Pinpoint the cell where the given text exists, returning its [X, Y] midpoint coordinate. 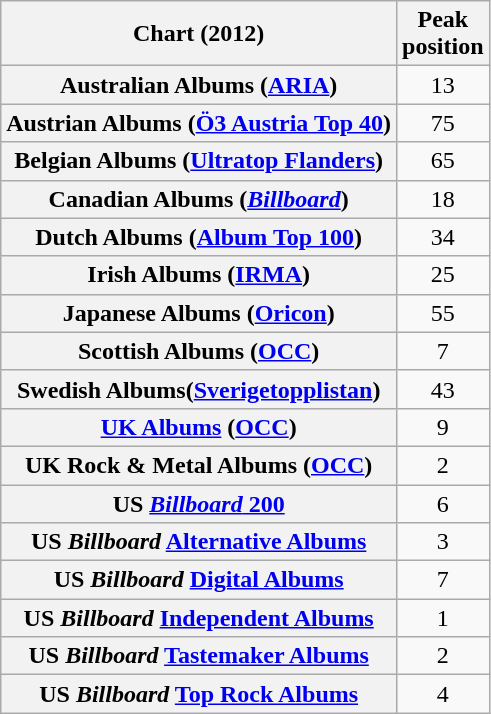
Dutch Albums (Album Top 100) [199, 237]
Irish Albums (IRMA) [199, 275]
55 [443, 313]
US Billboard 200 [199, 503]
US Billboard Top Rock Albums [199, 694]
43 [443, 389]
Japanese Albums (Oricon) [199, 313]
4 [443, 694]
18 [443, 199]
UK Albums (OCC) [199, 427]
34 [443, 237]
US Billboard Independent Albums [199, 618]
9 [443, 427]
US Billboard Digital Albums [199, 580]
Austrian Albums (Ö3 Austria Top 40) [199, 123]
UK Rock & Metal Albums (OCC) [199, 465]
25 [443, 275]
Peakposition [443, 34]
Swedish Albums(Sverigetopplistan) [199, 389]
Belgian Albums (Ultratop Flanders) [199, 161]
Australian Albums (ARIA) [199, 85]
75 [443, 123]
65 [443, 161]
3 [443, 542]
US Billboard Alternative Albums [199, 542]
Scottish Albums (OCC) [199, 351]
13 [443, 85]
6 [443, 503]
Canadian Albums (Billboard) [199, 199]
1 [443, 618]
Chart (2012) [199, 34]
US Billboard Tastemaker Albums [199, 656]
